For the text-containing cell, return its midpoint in [X, Y] coordinate format. 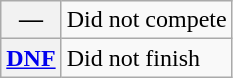
Did not compete [146, 20]
— [31, 20]
DNF [31, 58]
Did not finish [146, 58]
